Scan for the cell matching the given text and deliver its [X, Y] coordinate at center. 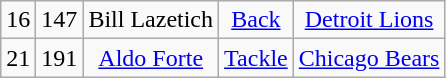
Bill Lazetich [151, 20]
Back [256, 20]
Tackle [256, 58]
Detroit Lions [369, 20]
147 [60, 20]
Chicago Bears [369, 58]
Aldo Forte [151, 58]
21 [18, 58]
16 [18, 20]
191 [60, 58]
